Extract the (x, y) coordinate from the center of the cell holding the provided text.  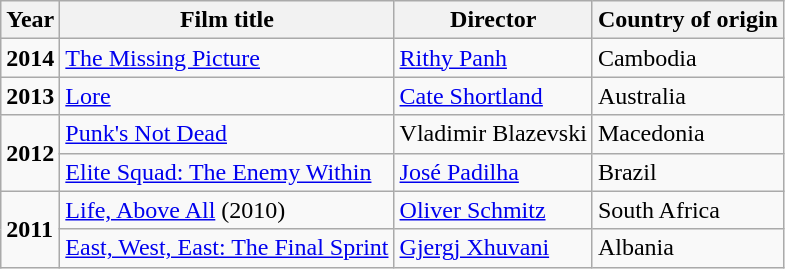
Country of origin (688, 20)
Year (30, 20)
Gjergj Xhuvani (493, 248)
East, West, East: The Final Sprint (227, 248)
Albania (688, 248)
Life, Above All (2010) (227, 210)
Rithy Panh (493, 58)
Film title (227, 20)
Brazil (688, 172)
José Padilha (493, 172)
Australia (688, 96)
Punk's Not Dead (227, 134)
2012 (30, 153)
Vladimir Blazevski (493, 134)
Macedonia (688, 134)
2014 (30, 58)
Oliver Schmitz (493, 210)
The Missing Picture (227, 58)
Cambodia (688, 58)
Lore (227, 96)
2011 (30, 229)
Elite Squad: The Enemy Within (227, 172)
South Africa (688, 210)
Cate Shortland (493, 96)
2013 (30, 96)
Director (493, 20)
